Capture the cell that displays the provided text and extract its (x, y) central coordinate. 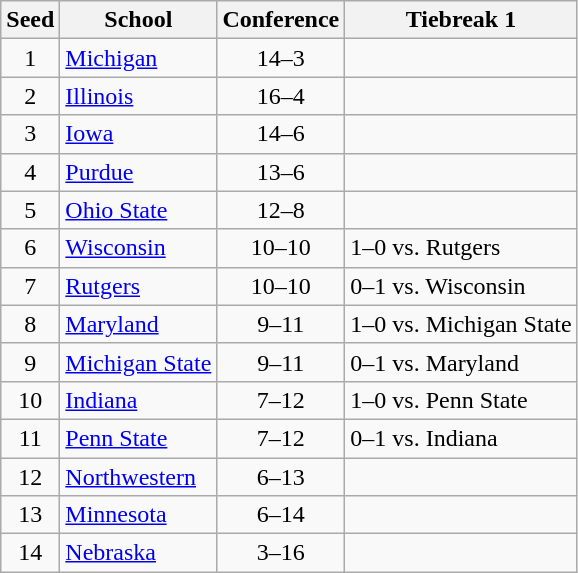
3 (30, 134)
14–3 (281, 58)
Minnesota (138, 515)
1–0 vs. Penn State (461, 400)
Tiebreak 1 (461, 20)
12 (30, 477)
14–6 (281, 134)
12–8 (281, 210)
Penn State (138, 438)
7 (30, 286)
16–4 (281, 96)
Wisconsin (138, 248)
5 (30, 210)
Conference (281, 20)
Maryland (138, 324)
14 (30, 553)
2 (30, 96)
0–1 vs. Maryland (461, 362)
3–16 (281, 553)
4 (30, 172)
0–1 vs. Indiana (461, 438)
0–1 vs. Wisconsin (461, 286)
1–0 vs. Michigan State (461, 324)
Ohio State (138, 210)
Seed (30, 20)
8 (30, 324)
13 (30, 515)
9 (30, 362)
Michigan State (138, 362)
11 (30, 438)
Michigan (138, 58)
Iowa (138, 134)
1–0 vs. Rutgers (461, 248)
6–13 (281, 477)
Illinois (138, 96)
Rutgers (138, 286)
1 (30, 58)
6 (30, 248)
6–14 (281, 515)
10 (30, 400)
Nebraska (138, 553)
School (138, 20)
Indiana (138, 400)
Purdue (138, 172)
Northwestern (138, 477)
13–6 (281, 172)
